Extract the [X, Y] coordinate from the center of the cell holding the provided text.  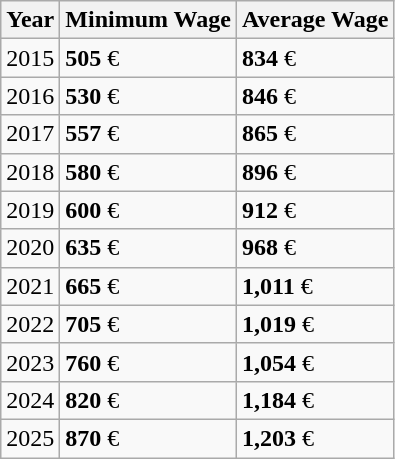
505 € [148, 58]
600 € [148, 210]
1,019 € [314, 324]
760 € [148, 362]
580 € [148, 172]
870 € [148, 438]
846 € [314, 96]
557 € [148, 134]
2018 [30, 172]
2016 [30, 96]
2022 [30, 324]
2017 [30, 134]
Average Wage [314, 20]
1,184 € [314, 400]
968 € [314, 248]
Minimum Wage [148, 20]
Year [30, 20]
912 € [314, 210]
530 € [148, 96]
2021 [30, 286]
1,054 € [314, 362]
2015 [30, 58]
2024 [30, 400]
834 € [314, 58]
865 € [314, 134]
705 € [148, 324]
1,203 € [314, 438]
1,011 € [314, 286]
820 € [148, 400]
896 € [314, 172]
2019 [30, 210]
2023 [30, 362]
665 € [148, 286]
635 € [148, 248]
2020 [30, 248]
2025 [30, 438]
